Pinpoint the cell where the given text exists, returning its [X, Y] midpoint coordinate. 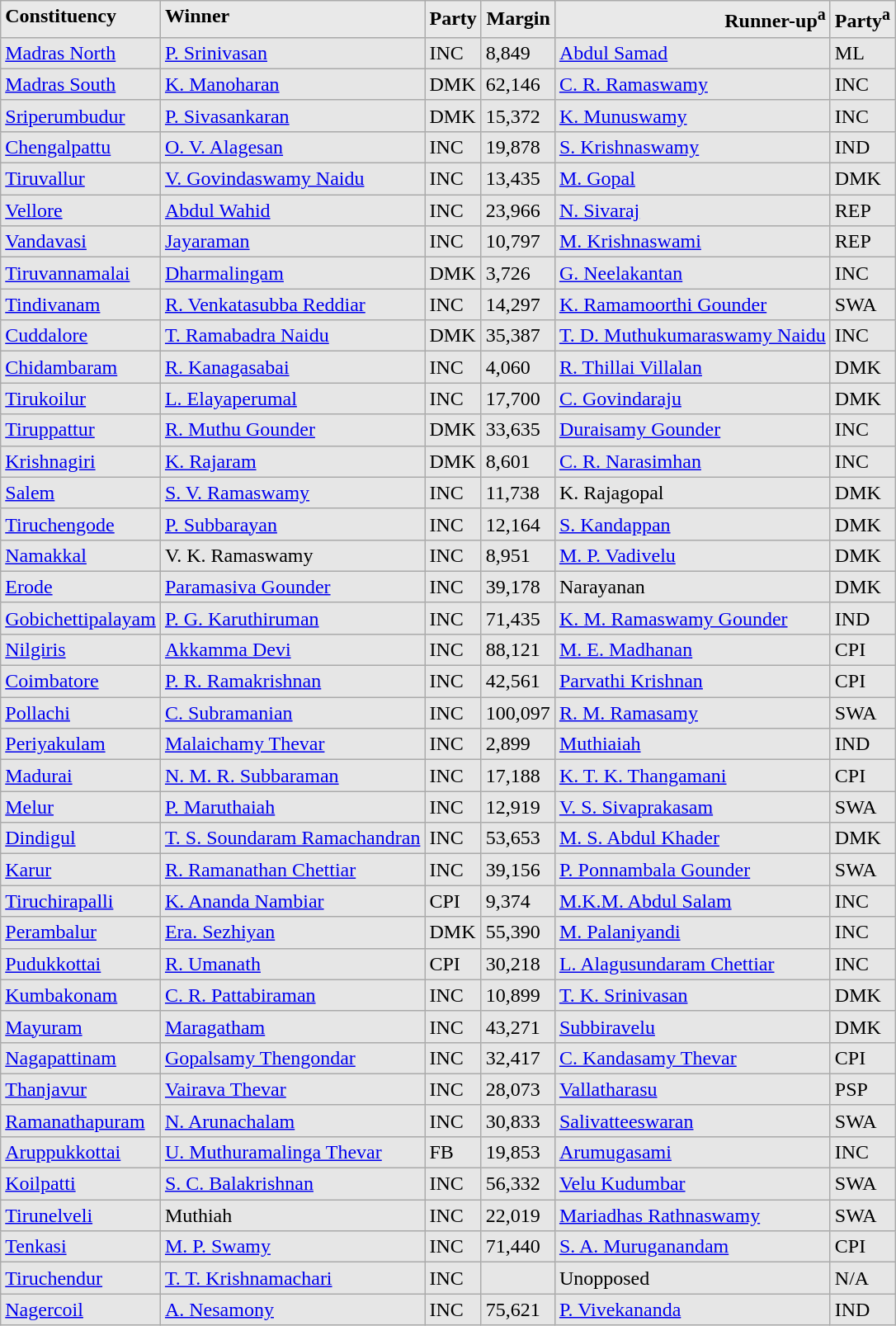
19,853 [518, 1152]
R. Thillai Villalan [692, 367]
R. Ramanathan Chettiar [292, 870]
R. Umanath [292, 964]
55,390 [518, 932]
K. Munuswamy [692, 116]
Subbiravelu [692, 1026]
Winner [292, 20]
Duraisamy Gounder [692, 430]
8,601 [518, 461]
M. P. Vadivelu [692, 555]
Paramasiva Gounder [292, 587]
P. G. Karuthiruman [292, 618]
33,635 [518, 430]
Vellore [81, 210]
3,726 [518, 273]
Salivatteeswaran [692, 1121]
Nagercoil [81, 1309]
S. Kandappan [692, 524]
P. Srinivasan [292, 53]
M. Gopal [692, 179]
Coimbatore [81, 682]
10,899 [518, 995]
Ramanathapuram [81, 1121]
Perambalur [81, 932]
Tiruchirapalli [81, 901]
Tiruvannamalai [81, 273]
Kumbakonam [81, 995]
Abdul Wahid [292, 210]
K. Rajagopal [692, 493]
Tiruppattur [81, 430]
U. Muthuramalinga Thevar [292, 1152]
P. Ponnambala Gounder [692, 870]
75,621 [518, 1309]
A. Nesamony [292, 1309]
Tenkasi [81, 1247]
Chidambaram [81, 367]
M.K.M. Abdul Salam [692, 901]
Jayaraman [292, 242]
Velu Kudumbar [692, 1184]
P. Vivekananda [692, 1309]
S. Krishnaswamy [692, 147]
56,332 [518, 1184]
Unopposed [692, 1278]
Aruppukkottai [81, 1152]
K. Ramamoorthi Gounder [692, 304]
T. T. Krishnamachari [292, 1278]
Mayuram [81, 1026]
Melur [81, 807]
Tirukoilur [81, 399]
K. T. K. Thangamani [692, 776]
4,060 [518, 367]
39,178 [518, 587]
M. P. Swamy [292, 1247]
Vairava Thevar [292, 1089]
Periyakulam [81, 744]
S. V. Ramaswamy [292, 493]
T. Ramabadra Naidu [292, 336]
Nagapattinam [81, 1058]
Parvathi Krishnan [692, 682]
32,417 [518, 1058]
FB [453, 1152]
R. Venkatasubba Reddiar [292, 304]
Dindigul [81, 838]
Tirunelveli [81, 1215]
Chengalpattu [81, 147]
L. Alagusundaram Chettiar [692, 964]
Dharmalingam [292, 273]
Muthiaiah [692, 744]
N. M. R. Subbaraman [292, 776]
8,951 [518, 555]
O. V. Alagesan [292, 147]
39,156 [518, 870]
T. S. Soundaram Ramachandran [292, 838]
10,797 [518, 242]
12,164 [518, 524]
C. Govindaraju [692, 399]
T. K. Srinivasan [692, 995]
Nilgiris [81, 649]
42,561 [518, 682]
M. E. Madhanan [692, 649]
V. Govindaswamy Naidu [292, 179]
PSP [862, 1089]
53,653 [518, 838]
M. S. Abdul Khader [692, 838]
Mariadhas Rathnaswamy [692, 1215]
Thanjavur [81, 1089]
C. R. Ramaswamy [692, 84]
P. R. Ramakrishnan [292, 682]
N. Sivaraj [692, 210]
12,919 [518, 807]
Salem [81, 493]
Runner-upa [692, 20]
C. R. Narasimhan [692, 461]
43,271 [518, 1026]
Sriperumbudur [81, 116]
30,218 [518, 964]
L. Elayaperumal [292, 399]
88,121 [518, 649]
Erode [81, 587]
ML [862, 53]
71,435 [518, 618]
Vallatharasu [692, 1089]
Vandavasi [81, 242]
62,146 [518, 84]
Partya [862, 20]
Abdul Samad [692, 53]
14,297 [518, 304]
M. Palaniyandi [692, 932]
S. A. Muruganandam [692, 1247]
23,966 [518, 210]
T. D. Muthukumaraswamy Naidu [692, 336]
Constituency [81, 20]
M. Krishnaswami [692, 242]
P. Sivasankaran [292, 116]
17,700 [518, 399]
R. M. Ramasamy [692, 713]
Koilpatti [81, 1184]
Era. Sezhiyan [292, 932]
100,097 [518, 713]
Party [453, 20]
Madras North [81, 53]
11,738 [518, 493]
Madurai [81, 776]
17,188 [518, 776]
30,833 [518, 1121]
Gopalsamy Thengondar [292, 1058]
V. S. Sivaprakasam [692, 807]
P. Maruthaiah [292, 807]
V. K. Ramaswamy [292, 555]
K. Ananda Nambiar [292, 901]
Akkamma Devi [292, 649]
19,878 [518, 147]
Margin [518, 20]
Narayanan [692, 587]
C. Subramanian [292, 713]
Maragatham [292, 1026]
G. Neelakantan [692, 273]
Madras South [81, 84]
Gobichettipalayam [81, 618]
71,440 [518, 1247]
28,073 [518, 1089]
Pudukkottai [81, 964]
K. Manoharan [292, 84]
Karur [81, 870]
R. Kanagasabai [292, 367]
22,019 [518, 1215]
Tiruchengode [81, 524]
Arumugasami [692, 1152]
13,435 [518, 179]
Cuddalore [81, 336]
K. M. Ramaswamy Gounder [692, 618]
35,387 [518, 336]
C. R. Pattabiraman [292, 995]
Tiruchendur [81, 1278]
R. Muthu Gounder [292, 430]
8,849 [518, 53]
Muthiah [292, 1215]
Malaichamy Thevar [292, 744]
K. Rajaram [292, 461]
P. Subbarayan [292, 524]
15,372 [518, 116]
Namakkal [81, 555]
S. C. Balakrishnan [292, 1184]
N. Arunachalam [292, 1121]
C. Kandasamy Thevar [692, 1058]
Tiruvallur [81, 179]
9,374 [518, 901]
Krishnagiri [81, 461]
Pollachi [81, 713]
Tindivanam [81, 304]
N/A [862, 1278]
2,899 [518, 744]
